Identify which cell holds the provided text, then report its [x, y] central coordinate. 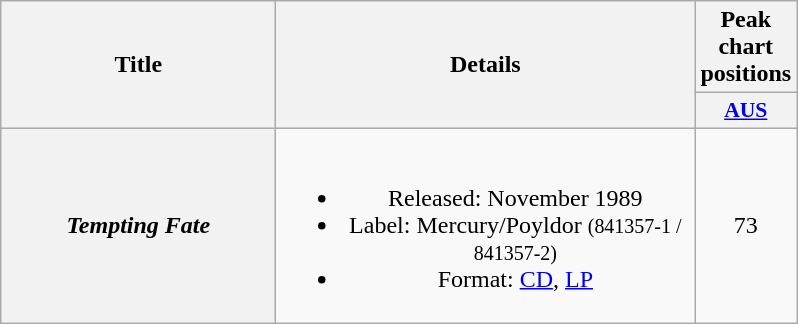
AUS [746, 111]
Tempting Fate [138, 225]
Details [486, 65]
Released: November 1989Label: Mercury/Poyldor (841357-1 / 841357-2)Format: CD, LP [486, 225]
73 [746, 225]
Peak chart positions [746, 47]
Title [138, 65]
